Provide the (x, y) coordinate of the cell's center where the given text is located.  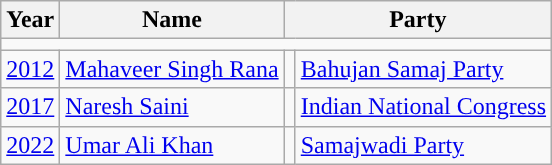
Samajwadi Party (423, 145)
2017 (30, 107)
Naresh Saini (172, 107)
Year (30, 20)
Name (172, 20)
Mahaveer Singh Rana (172, 69)
2012 (30, 69)
Indian National Congress (423, 107)
Party (418, 20)
2022 (30, 145)
Umar Ali Khan (172, 145)
Bahujan Samaj Party (423, 69)
